Determine the (x, y) coordinate at the center of the cell enclosing the given text.  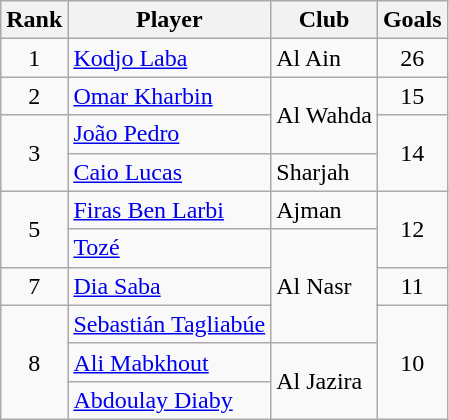
Tozé (170, 248)
Al Nasr (324, 286)
5 (34, 229)
26 (412, 58)
Club (324, 20)
Kodjo Laba (170, 58)
3 (34, 153)
Omar Kharbin (170, 96)
7 (34, 286)
João Pedro (170, 134)
12 (412, 229)
Rank (34, 20)
Sebastián Tagliabúe (170, 324)
Sharjah (324, 172)
Firas Ben Larbi (170, 210)
2 (34, 96)
Ajman (324, 210)
8 (34, 362)
1 (34, 58)
11 (412, 286)
14 (412, 153)
Player (170, 20)
Dia Saba (170, 286)
Al Wahda (324, 115)
Al Ain (324, 58)
Caio Lucas (170, 172)
Goals (412, 20)
15 (412, 96)
Ali Mabkhout (170, 362)
Abdoulay Diaby (170, 400)
10 (412, 362)
Al Jazira (324, 381)
